Output the [X, Y] coordinate of the center of the cell containing the given text.  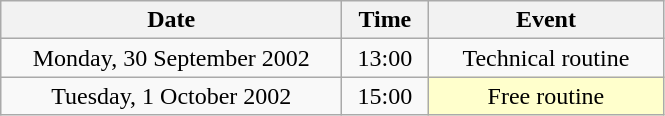
Free routine [546, 96]
13:00 [385, 58]
Monday, 30 September 2002 [172, 58]
Event [546, 20]
Time [385, 20]
Tuesday, 1 October 2002 [172, 96]
15:00 [385, 96]
Date [172, 20]
Technical routine [546, 58]
